Capture the cell that displays the provided text and extract its (x, y) central coordinate. 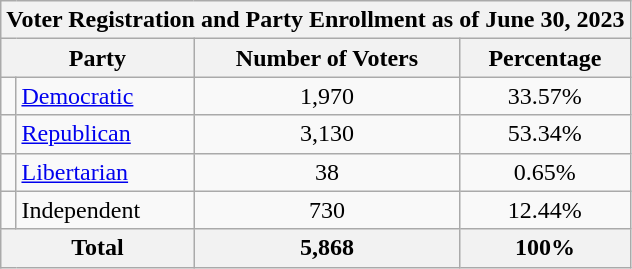
730 (327, 210)
Party (98, 58)
53.34% (545, 134)
3,130 (327, 134)
1,970 (327, 96)
Number of Voters (327, 58)
Republican (105, 134)
12.44% (545, 210)
100% (545, 248)
38 (327, 172)
Percentage (545, 58)
Voter Registration and Party Enrollment as of June 30, 2023 (316, 20)
5,868 (327, 248)
Total (98, 248)
Libertarian (105, 172)
33.57% (545, 96)
Democratic (105, 96)
0.65% (545, 172)
Independent (105, 210)
